Return the [X, Y] coordinate for the center point of the cell that contains the specified text.  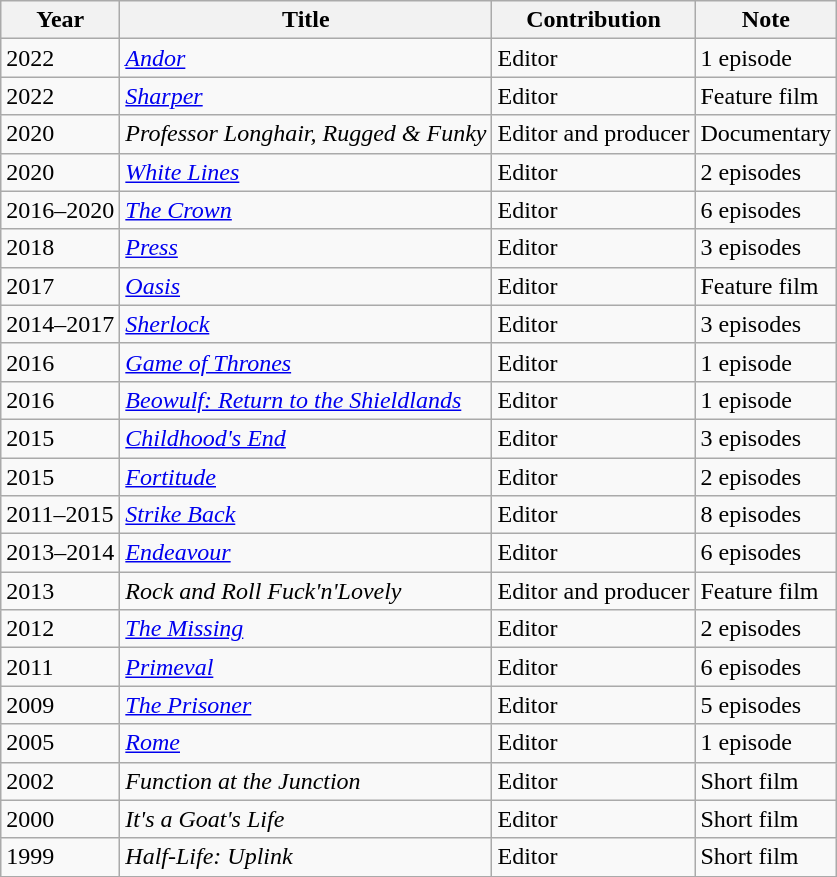
Year [60, 20]
2012 [60, 629]
2016–2020 [60, 210]
2011–2015 [60, 515]
Childhood's End [306, 438]
Sharper [306, 96]
Half-Life: Uplink [306, 857]
Strike Back [306, 515]
It's a Goat's Life [306, 819]
8 episodes [766, 515]
2002 [60, 781]
The Prisoner [306, 705]
2013 [60, 591]
Sherlock [306, 324]
2009 [60, 705]
Rock and Roll Fuck'n'Lovely [306, 591]
2013–2014 [60, 553]
Documentary [766, 134]
2014–2017 [60, 324]
Andor [306, 58]
5 episodes [766, 705]
Function at the Junction [306, 781]
Title [306, 20]
Beowulf: Return to the Shieldlands [306, 400]
Contribution [594, 20]
Rome [306, 743]
The Crown [306, 210]
2018 [60, 248]
Press [306, 248]
The Missing [306, 629]
2000 [60, 819]
Professor Longhair, Rugged & Funky [306, 134]
1999 [60, 857]
2011 [60, 667]
2005 [60, 743]
Endeavour [306, 553]
Fortitude [306, 477]
Primeval [306, 667]
Note [766, 20]
White Lines [306, 172]
Game of Thrones [306, 362]
2017 [60, 286]
Oasis [306, 286]
